From the cell containing the given text, extract its center point as [x, y] coordinate. 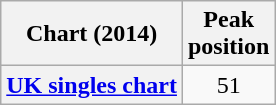
UK singles chart [92, 85]
51 [228, 85]
Chart (2014) [92, 34]
Peakposition [228, 34]
